Extract the (X, Y) coordinate from the center of the cell holding the provided text.  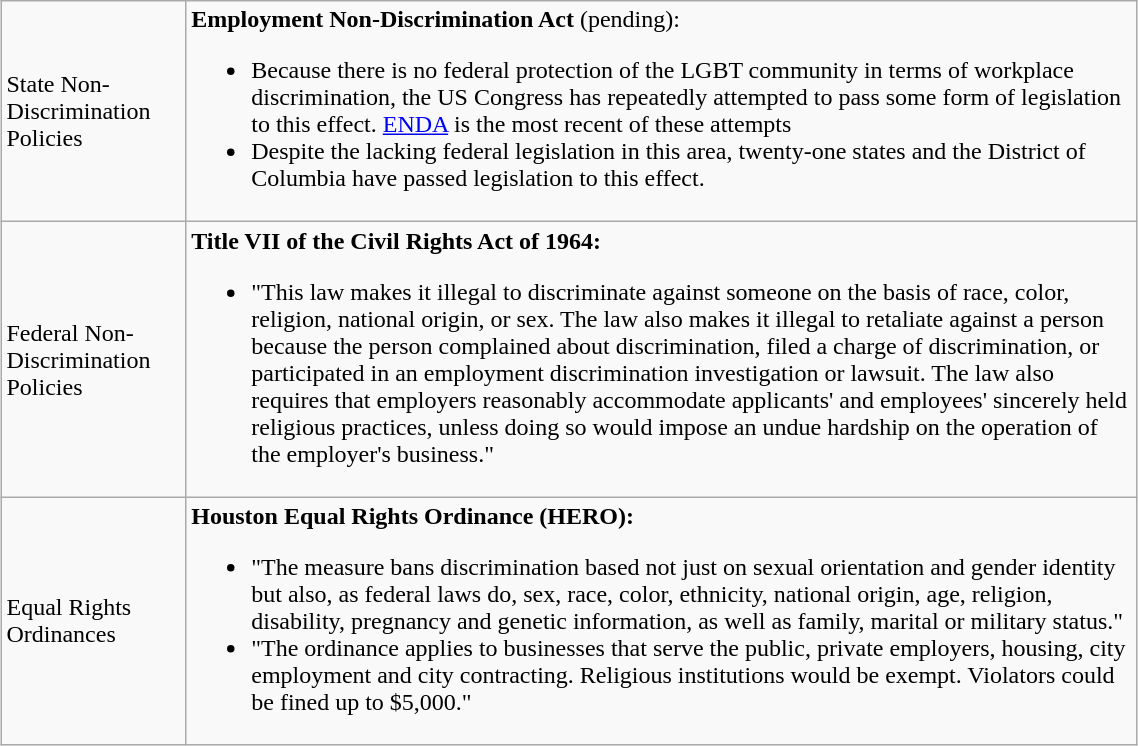
State Non-Discrimination Policies (94, 112)
Equal Rights Ordinances (94, 621)
Federal Non-Discrimination Policies (94, 360)
